Determine the [X, Y] coordinate at the center of the cell enclosing the given text.  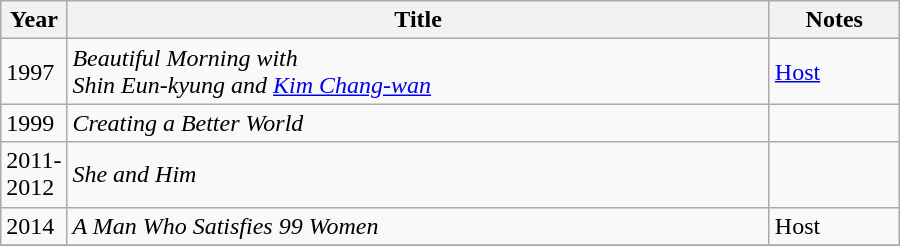
1997 [34, 72]
Notes [834, 20]
A Man Who Satisfies 99 Women [418, 226]
She and Him [418, 174]
2011-2012 [34, 174]
Year [34, 20]
1999 [34, 123]
Creating a Better World [418, 123]
Title [418, 20]
2014 [34, 226]
Beautiful Morning with Shin Eun-kyung and Kim Chang-wan [418, 72]
